Search for the cell housing the specified text and yield its (x, y) center coordinate. 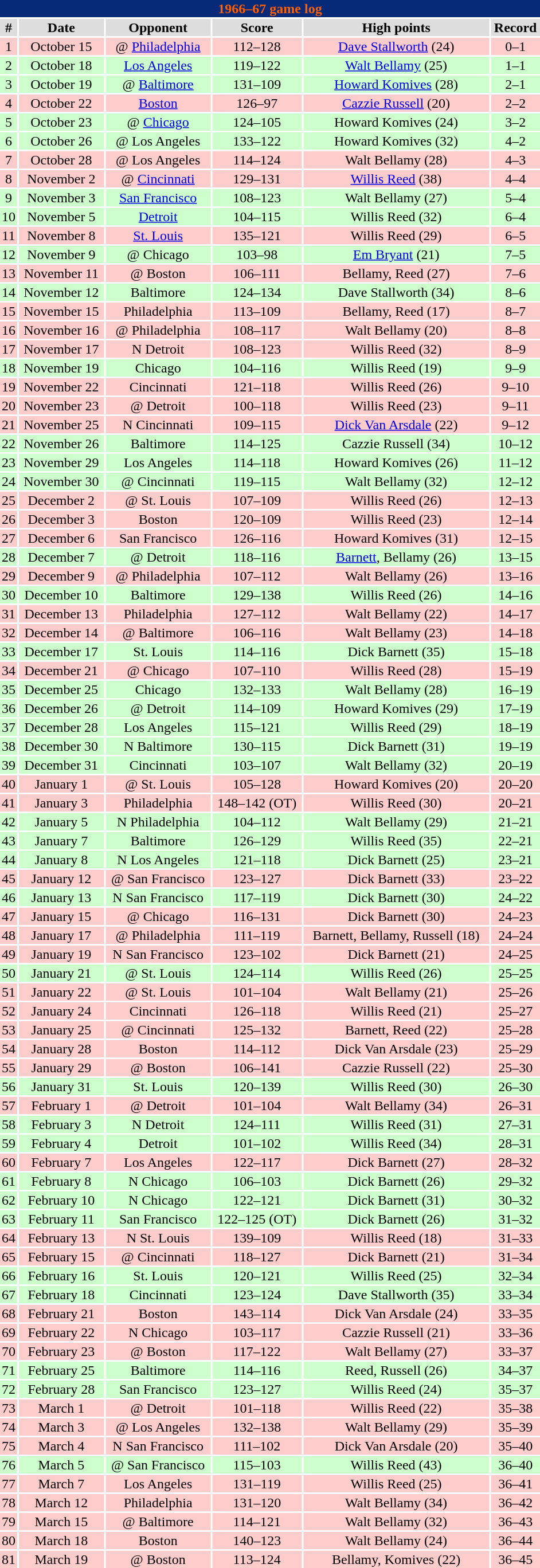
9–9 (515, 368)
December 26 (61, 708)
12–14 (515, 519)
106–141 (257, 1068)
January 15 (61, 916)
December 17 (61, 652)
126–97 (257, 103)
December 30 (61, 746)
30–32 (515, 1200)
106–111 (257, 273)
Dave Stallworth (35) (396, 1295)
48 (9, 935)
35–37 (515, 1389)
28 (9, 557)
Howard Komives (32) (396, 141)
36–45 (515, 1559)
N Philadelphia (158, 822)
15–18 (515, 652)
March 3 (61, 1427)
124–134 (257, 292)
104–112 (257, 822)
February 22 (61, 1332)
33–35 (515, 1314)
Walt Bellamy (25) (396, 65)
123–124 (257, 1295)
53 (9, 1030)
December 13 (61, 614)
8–9 (515, 349)
69 (9, 1332)
120–121 (257, 1276)
130–115 (257, 746)
11–12 (515, 462)
23 (9, 462)
Dick Van Arsdale (23) (396, 1049)
116–131 (257, 916)
122–125 (OT) (257, 1219)
February 13 (61, 1238)
114–124 (257, 160)
135–121 (257, 236)
24 (9, 481)
Howard Komives (24) (396, 122)
12–13 (515, 500)
115–121 (257, 727)
103–117 (257, 1332)
126–129 (257, 841)
Howard Komives (31) (396, 538)
107–110 (257, 671)
8–8 (515, 330)
35–38 (515, 1408)
Howard Komives (28) (396, 84)
4 (9, 103)
33–37 (515, 1351)
68 (9, 1314)
100–118 (257, 406)
February 3 (61, 1124)
November 11 (61, 273)
December 28 (61, 727)
72 (9, 1389)
Willis Reed (35) (396, 841)
November 22 (61, 387)
34 (9, 671)
139–109 (257, 1238)
41 (9, 803)
January 7 (61, 841)
25–30 (515, 1068)
8–7 (515, 311)
124–111 (257, 1124)
9 (9, 198)
# (9, 28)
February 7 (61, 1162)
114–118 (257, 462)
132–133 (257, 689)
50 (9, 973)
13–15 (515, 557)
Walt Bellamy (23) (396, 633)
February 25 (61, 1370)
143–114 (257, 1314)
22 (9, 444)
March 15 (61, 1522)
29 (9, 576)
2 (9, 65)
Willis Reed (31) (396, 1124)
36–41 (515, 1484)
1 (9, 46)
40 (9, 784)
Walt Bellamy (22) (396, 614)
Dick Barnett (25) (396, 860)
November 23 (61, 406)
February 11 (61, 1219)
January 31 (61, 1087)
December 6 (61, 538)
120–139 (257, 1087)
79 (9, 1522)
N Cincinnati (158, 425)
17 (9, 349)
7–5 (515, 254)
January 3 (61, 803)
December 3 (61, 519)
March 1 (61, 1408)
8 (9, 179)
7 (9, 160)
76 (9, 1465)
9–11 (515, 406)
65 (9, 1257)
3–2 (515, 122)
December 25 (61, 689)
November 17 (61, 349)
March 5 (61, 1465)
29–32 (515, 1181)
Dick Barnett (27) (396, 1162)
Cazzie Russell (22) (396, 1068)
74 (9, 1427)
124–105 (257, 122)
46 (9, 897)
January 29 (61, 1068)
24–25 (515, 954)
November 16 (61, 330)
December 2 (61, 500)
January 1 (61, 784)
14 (9, 292)
February 18 (61, 1295)
26–31 (515, 1106)
8–6 (515, 292)
104–116 (257, 368)
November 19 (61, 368)
Dick Van Arsdale (24) (396, 1314)
December 14 (61, 633)
103–107 (257, 765)
Walt Bellamy (21) (396, 992)
Barnett, Bellamy (26) (396, 557)
November 29 (61, 462)
20–19 (515, 765)
24–22 (515, 897)
February 23 (61, 1351)
119–115 (257, 481)
13–16 (515, 576)
Dick Van Arsdale (22) (396, 425)
49 (9, 954)
55 (9, 1068)
November 3 (61, 198)
Willis Reed (19) (396, 368)
6–5 (515, 236)
November 2 (61, 179)
112–128 (257, 46)
57 (9, 1106)
44 (9, 860)
33–36 (515, 1332)
31–34 (515, 1257)
December 7 (61, 557)
13 (9, 273)
12 (9, 254)
20–20 (515, 784)
39 (9, 765)
4–4 (515, 179)
October 23 (61, 122)
October 18 (61, 65)
37 (9, 727)
Willis Reed (18) (396, 1238)
Date (61, 28)
56 (9, 1087)
January 22 (61, 992)
January 19 (61, 954)
10 (9, 217)
111–102 (257, 1446)
15 (9, 311)
23–22 (515, 879)
25–29 (515, 1049)
148–142 (OT) (257, 803)
6–4 (515, 217)
N Baltimore (158, 746)
17–19 (515, 708)
November 26 (61, 444)
Cazzie Russell (21) (396, 1332)
120–109 (257, 519)
November 15 (61, 311)
February 15 (61, 1257)
10–12 (515, 444)
March 4 (61, 1446)
Record (515, 28)
Bellamy, Komives (22) (396, 1559)
35–39 (515, 1427)
February 8 (61, 1181)
107–109 (257, 500)
67 (9, 1295)
Score (257, 28)
January 28 (61, 1049)
16 (9, 330)
2–1 (515, 84)
Howard Komives (20) (396, 784)
23–21 (515, 860)
Willis Reed (38) (396, 179)
Willis Reed (28) (396, 671)
Bellamy, Reed (17) (396, 311)
59 (9, 1143)
114–125 (257, 444)
80 (9, 1540)
32 (9, 633)
131–109 (257, 84)
25–25 (515, 973)
54 (9, 1049)
117–122 (257, 1351)
113–109 (257, 311)
12–15 (515, 538)
1966–67 game log (270, 9)
78 (9, 1503)
123–102 (257, 954)
14–16 (515, 595)
108–117 (257, 330)
113–124 (257, 1559)
March 7 (61, 1484)
Bellamy, Reed (27) (396, 273)
14–18 (515, 633)
25 (9, 500)
18–19 (515, 727)
November 8 (61, 236)
Opponent (158, 28)
5–4 (515, 198)
117–119 (257, 897)
107–112 (257, 576)
High points (396, 28)
March 19 (61, 1559)
132–138 (257, 1427)
24–24 (515, 935)
March 12 (61, 1503)
3 (9, 84)
114–109 (257, 708)
Cazzie Russell (20) (396, 103)
November 9 (61, 254)
119–122 (257, 65)
15–19 (515, 671)
127–112 (257, 614)
101–118 (257, 1408)
106–103 (257, 1181)
October 22 (61, 103)
4–3 (515, 160)
Dick Van Arsdale (20) (396, 1446)
January 13 (61, 897)
December 31 (61, 765)
114–112 (257, 1049)
52 (9, 1011)
47 (9, 916)
6 (9, 141)
February 21 (61, 1314)
71 (9, 1370)
5 (9, 122)
63 (9, 1219)
66 (9, 1276)
26 (9, 519)
Em Bryant (21) (396, 254)
31 (9, 614)
36–40 (515, 1465)
21 (9, 425)
73 (9, 1408)
24–23 (515, 916)
36–44 (515, 1540)
19 (9, 387)
October 15 (61, 46)
Walt Bellamy (24) (396, 1540)
Dave Stallworth (34) (396, 292)
33–34 (515, 1295)
60 (9, 1162)
January 17 (61, 935)
118–116 (257, 557)
106–116 (257, 633)
114–121 (257, 1522)
0–1 (515, 46)
Willis Reed (24) (396, 1389)
Reed, Russell (26) (396, 1370)
N Los Angeles (158, 860)
1–1 (515, 65)
October 26 (61, 141)
51 (9, 992)
30 (9, 595)
45 (9, 879)
124–114 (257, 973)
March 18 (61, 1540)
122–121 (257, 1200)
14–17 (515, 614)
105–128 (257, 784)
77 (9, 1484)
118–127 (257, 1257)
Willis Reed (43) (396, 1465)
70 (9, 1351)
25–26 (515, 992)
February 1 (61, 1106)
Barnett, Bellamy, Russell (18) (396, 935)
Cazzie Russell (34) (396, 444)
111–119 (257, 935)
9–10 (515, 387)
28–32 (515, 1162)
129–131 (257, 179)
62 (9, 1200)
27 (9, 538)
20–21 (515, 803)
81 (9, 1559)
58 (9, 1124)
November 5 (61, 217)
125–132 (257, 1030)
32–34 (515, 1276)
101–102 (257, 1143)
104–115 (257, 217)
122–117 (257, 1162)
26–30 (515, 1087)
16–19 (515, 689)
11 (9, 236)
Walt Bellamy (20) (396, 330)
January 12 (61, 879)
January 21 (61, 973)
February 10 (61, 1200)
January 24 (61, 1011)
October 19 (61, 84)
38 (9, 746)
2–2 (515, 103)
131–120 (257, 1503)
126–116 (257, 538)
9–12 (515, 425)
33 (9, 652)
25–27 (515, 1011)
November 30 (61, 481)
109–115 (257, 425)
126–118 (257, 1011)
28–31 (515, 1143)
131–119 (257, 1484)
December 9 (61, 576)
January 8 (61, 860)
October 28 (61, 160)
31–32 (515, 1219)
103–98 (257, 254)
12–12 (515, 481)
115–103 (257, 1465)
129–138 (257, 595)
Willis Reed (34) (396, 1143)
36 (9, 708)
36–43 (515, 1522)
January 25 (61, 1030)
22–21 (515, 841)
21–21 (515, 822)
February 16 (61, 1276)
February 4 (61, 1143)
27–31 (515, 1124)
75 (9, 1446)
N St. Louis (158, 1238)
35–40 (515, 1446)
January 5 (61, 822)
20 (9, 406)
4–2 (515, 141)
64 (9, 1238)
43 (9, 841)
36–42 (515, 1503)
42 (9, 822)
December 21 (61, 671)
Howard Komives (29) (396, 708)
7–6 (515, 273)
31–33 (515, 1238)
November 25 (61, 425)
Dick Barnett (33) (396, 879)
34–37 (515, 1370)
Willis Reed (22) (396, 1408)
Dave Stallworth (24) (396, 46)
Walt Bellamy (26) (396, 576)
Barnett, Reed (22) (396, 1030)
Howard Komives (26) (396, 462)
61 (9, 1181)
18 (9, 368)
Dick Barnett (35) (396, 652)
November 12 (61, 292)
December 10 (61, 595)
140–123 (257, 1540)
Willis Reed (21) (396, 1011)
35 (9, 689)
133–122 (257, 141)
25–28 (515, 1030)
February 28 (61, 1389)
19–19 (515, 746)
